Identify which cell holds the provided text, then report its (X, Y) central coordinate. 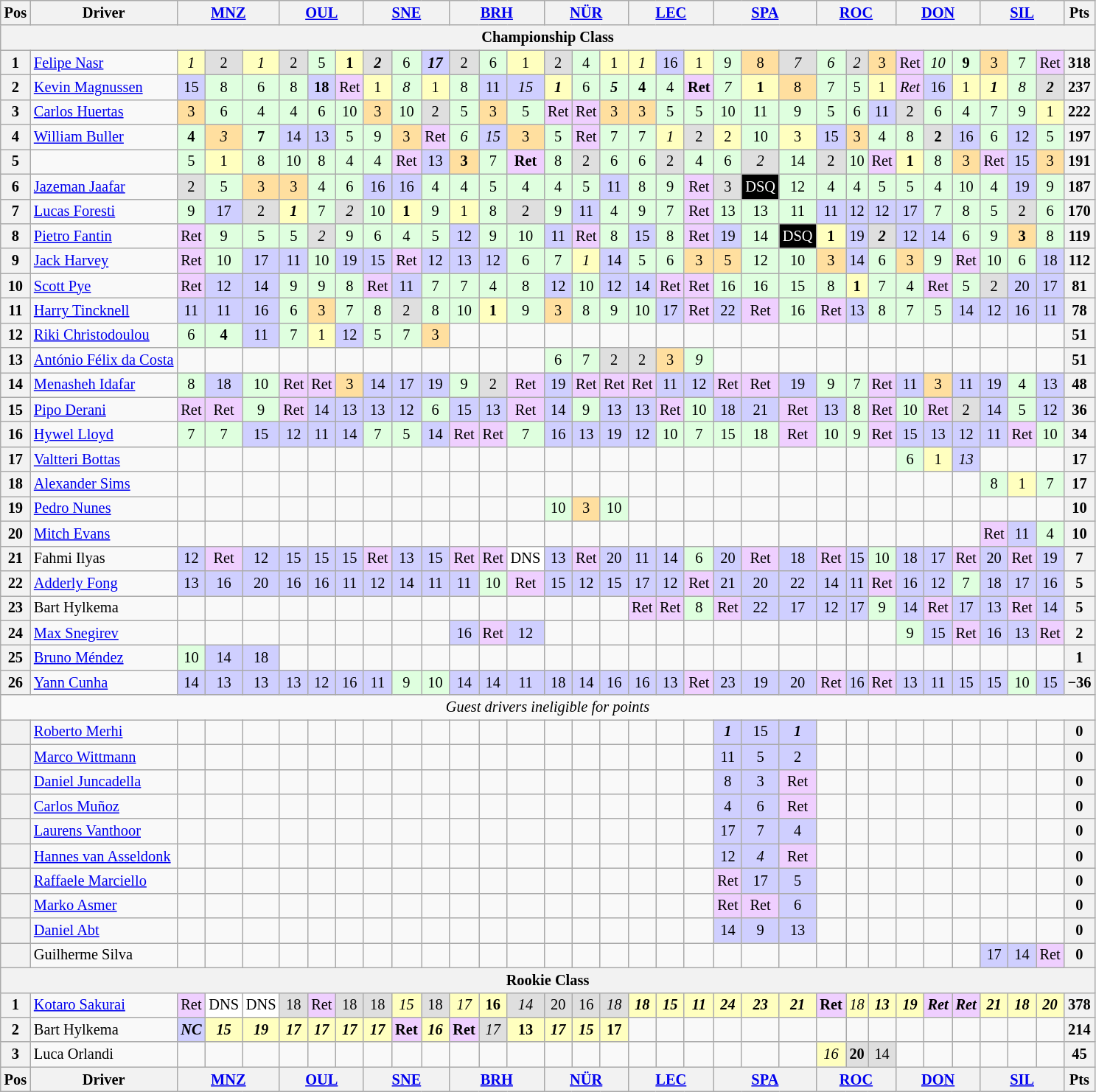
48 (1080, 385)
António Félix da Costa (103, 360)
Pedro Nunes (103, 508)
Guilherme Silva (103, 955)
Rookie Class (548, 980)
187 (1080, 186)
Jazeman Jaafar (103, 186)
Championship Class (548, 38)
Bruno Méndez (103, 657)
112 (1080, 261)
Scott Pye (103, 286)
378 (1080, 1005)
170 (1080, 211)
Alexander Sims (103, 484)
Marco Wittmann (103, 757)
Jack Harvey (103, 261)
Mitch Evans (103, 533)
36 (1080, 410)
Kevin Magnussen (103, 87)
34 (1080, 434)
78 (1080, 310)
Hywel Lloyd (103, 434)
191 (1080, 161)
Luca Orlandi (103, 1054)
Adderly Fong (103, 583)
237 (1080, 87)
Harry Tincknell (103, 310)
Kotaro Sakurai (103, 1005)
Laurens Vanthoor (103, 831)
William Buller (103, 137)
25 (15, 657)
Menasheh Idafar (103, 385)
Pietro Fantin (103, 236)
NC (191, 1029)
Roberto Merhi (103, 732)
Max Snegirev (103, 633)
Daniel Juncadella (103, 782)
318 (1080, 63)
−36 (1080, 682)
Raffaele Marciello (103, 881)
Carlos Muñoz (103, 806)
Felipe Nasr (103, 63)
Pipo Derani (103, 410)
26 (15, 682)
197 (1080, 137)
Fahmi Ilyas (103, 559)
Carlos Huertas (103, 112)
Marko Asmer (103, 906)
Daniel Abt (103, 931)
119 (1080, 236)
Riki Christodoulou (103, 335)
222 (1080, 112)
Lucas Foresti (103, 211)
214 (1080, 1029)
Guest drivers ineligible for points (548, 707)
Hannes van Asseldonk (103, 856)
45 (1080, 1054)
81 (1080, 286)
Valtteri Bottas (103, 459)
Yann Cunha (103, 682)
